For the text-containing cell, return its midpoint in (x, y) coordinate format. 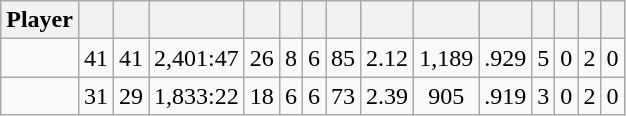
2.12 (388, 58)
.929 (506, 58)
905 (446, 96)
31 (96, 96)
Player (40, 20)
5 (544, 58)
2.39 (388, 96)
73 (344, 96)
1,189 (446, 58)
18 (262, 96)
.919 (506, 96)
29 (132, 96)
1,833:22 (197, 96)
2,401:47 (197, 58)
85 (344, 58)
8 (290, 58)
3 (544, 96)
26 (262, 58)
